Search for the cell housing the specified text and yield its (X, Y) center coordinate. 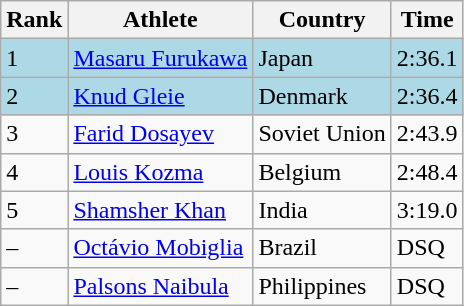
Country (322, 20)
Athlete (160, 20)
Belgium (322, 172)
4 (34, 172)
2 (34, 96)
Time (427, 20)
Louis Kozma (160, 172)
Palsons Naibula (160, 286)
Philippines (322, 286)
Denmark (322, 96)
5 (34, 210)
2:48.4 (427, 172)
2:36.1 (427, 58)
Farid Dosayev (160, 134)
Octávio Mobiglia (160, 248)
1 (34, 58)
Rank (34, 20)
2:43.9 (427, 134)
Soviet Union (322, 134)
Japan (322, 58)
India (322, 210)
3 (34, 134)
2:36.4 (427, 96)
Knud Gleie (160, 96)
Brazil (322, 248)
Shamsher Khan (160, 210)
Masaru Furukawa (160, 58)
3:19.0 (427, 210)
